Provide the [x, y] coordinate of the cell's center where the given text is located.  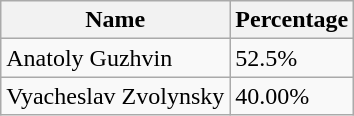
Name [116, 20]
52.5% [292, 58]
40.00% [292, 96]
Anatoly Guzhvin [116, 58]
Vyacheslav Zvolynsky [116, 96]
Percentage [292, 20]
